From the cell containing the given text, extract its center point as [x, y] coordinate. 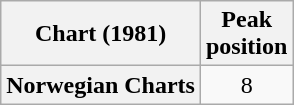
Peakposition [246, 34]
8 [246, 85]
Chart (1981) [101, 34]
Norwegian Charts [101, 85]
